Output the (X, Y) coordinate of the center of the cell containing the given text.  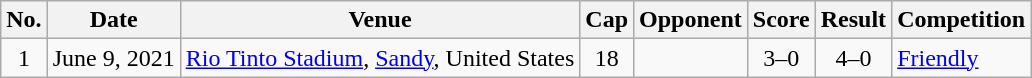
Opponent (691, 20)
1 (24, 58)
Venue (380, 20)
June 9, 2021 (114, 58)
18 (607, 58)
Rio Tinto Stadium, Sandy, United States (380, 58)
Competition (962, 20)
Friendly (962, 58)
Cap (607, 20)
Score (781, 20)
Date (114, 20)
Result (853, 20)
4–0 (853, 58)
3–0 (781, 58)
No. (24, 20)
